Identify which cell holds the provided text, then report its (X, Y) central coordinate. 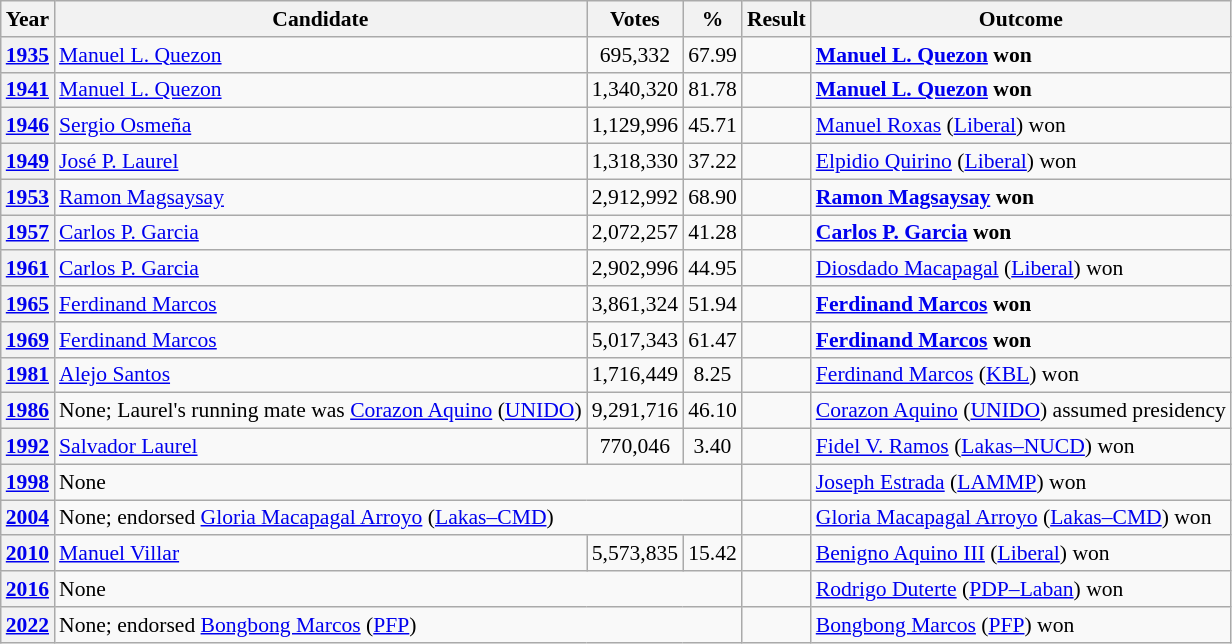
Corazon Aquino (UNIDO) assumed presidency (1021, 411)
Result (776, 19)
1,318,330 (635, 162)
695,332 (635, 55)
Fidel V. Ramos (Lakas–NUCD) won (1021, 447)
Diosdado Macapagal (Liberal) won (1021, 269)
Salvador Laurel (320, 447)
Candidate (320, 19)
45.71 (712, 126)
1992 (28, 447)
Alejo Santos (320, 375)
2016 (28, 589)
8.25 (712, 375)
Manuel Villar (320, 554)
5,017,343 (635, 340)
2010 (28, 554)
15.42 (712, 554)
68.90 (712, 197)
Ferdinand Marcos (KBL) won (1021, 375)
1935 (28, 55)
2004 (28, 518)
None; endorsed Gloria Macapagal Arroyo (Lakas–CMD) (398, 518)
61.47 (712, 340)
Outcome (1021, 19)
1,340,320 (635, 90)
Ramon Magsaysay won (1021, 197)
37.22 (712, 162)
1946 (28, 126)
1961 (28, 269)
Year (28, 19)
1,129,996 (635, 126)
Benigno Aquino III (Liberal) won (1021, 554)
3.40 (712, 447)
None; endorsed Bongbong Marcos (PFP) (398, 625)
2022 (28, 625)
1998 (28, 482)
41.28 (712, 233)
81.78 (712, 90)
46.10 (712, 411)
Gloria Macapagal Arroyo (Lakas–CMD) won (1021, 518)
1953 (28, 197)
1,716,449 (635, 375)
José P. Laurel (320, 162)
1965 (28, 304)
1949 (28, 162)
9,291,716 (635, 411)
1957 (28, 233)
% (712, 19)
2,912,992 (635, 197)
Bongbong Marcos (PFP) won (1021, 625)
1941 (28, 90)
1986 (28, 411)
Joseph Estrada (LAMMP) won (1021, 482)
Manuel Roxas (Liberal) won (1021, 126)
Elpidio Quirino (Liberal) won (1021, 162)
1981 (28, 375)
67.99 (712, 55)
1969 (28, 340)
2,902,996 (635, 269)
Carlos P. Garcia won (1021, 233)
44.95 (712, 269)
None; Laurel's running mate was Corazon Aquino (UNIDO) (320, 411)
3,861,324 (635, 304)
Sergio Osmeña (320, 126)
5,573,835 (635, 554)
Rodrigo Duterte (PDP–Laban) won (1021, 589)
2,072,257 (635, 233)
Votes (635, 19)
770,046 (635, 447)
51.94 (712, 304)
Ramon Magsaysay (320, 197)
